For the text-containing cell, return its midpoint in (x, y) coordinate format. 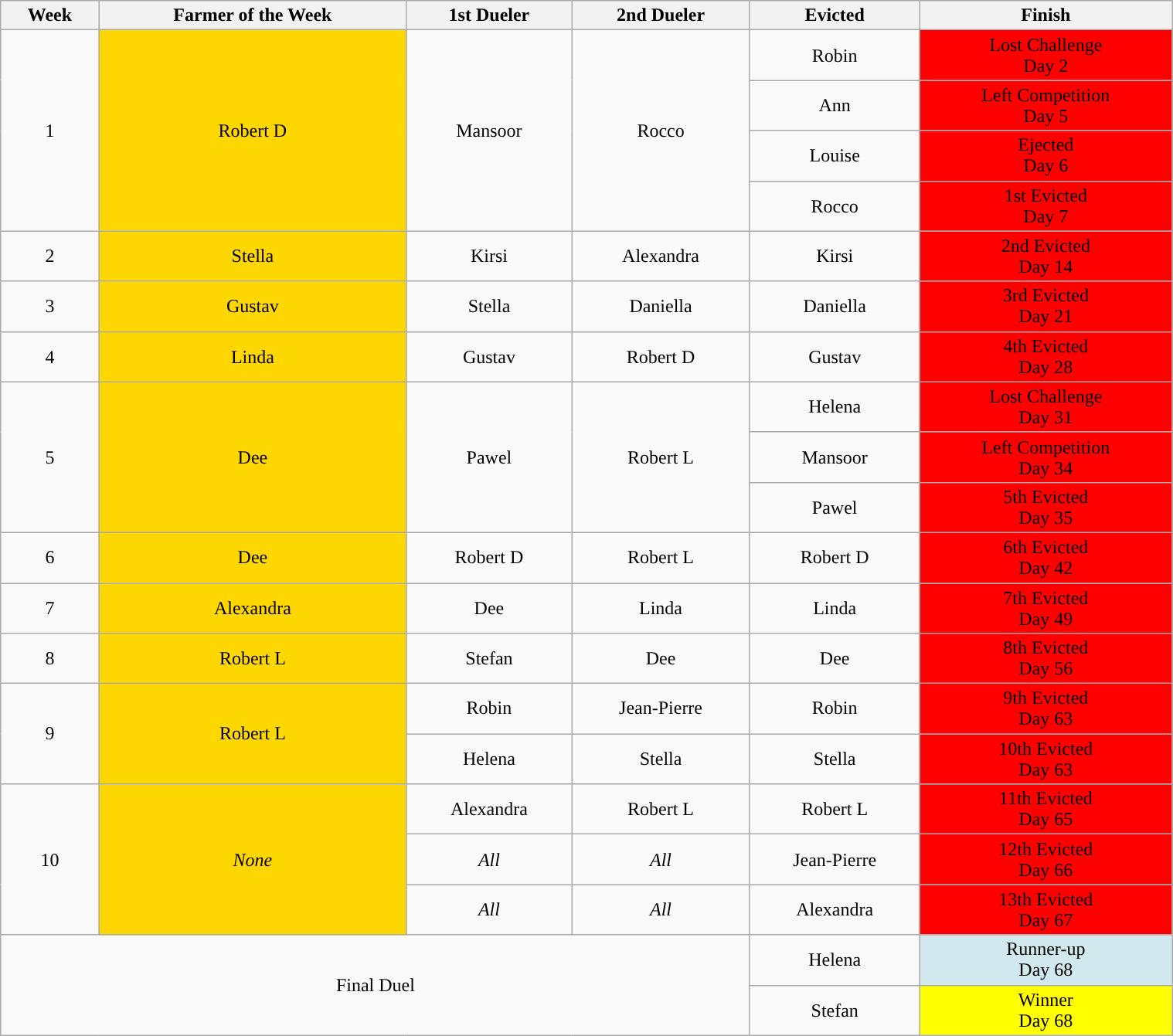
Week (49, 15)
13th EvictedDay 67 (1046, 910)
Finish (1046, 15)
2nd EvictedDay 14 (1046, 256)
Farmer of the Week (253, 15)
Louise (835, 156)
9 (49, 734)
2 (49, 256)
7 (49, 607)
4 (49, 357)
Final Duel (376, 985)
10th EvictedDay 63 (1046, 759)
Runner-upDay 68 (1046, 960)
6 (49, 558)
10 (49, 859)
3 (49, 306)
5th EvictedDay 35 (1046, 507)
WinnerDay 68 (1046, 1011)
1 (49, 131)
9th EvictedDay 63 (1046, 709)
Evicted (835, 15)
1st Dueler (488, 15)
8 (49, 658)
11th EvictedDay 65 (1046, 810)
EjectedDay 6 (1046, 156)
12th EvictedDay 66 (1046, 859)
1st EvictedDay 7 (1046, 206)
Lost ChallengeDay 31 (1046, 406)
None (253, 859)
6th EvictedDay 42 (1046, 558)
4th EvictedDay 28 (1046, 357)
3rd EvictedDay 21 (1046, 306)
2nd Dueler (661, 15)
7th EvictedDay 49 (1046, 607)
5 (49, 457)
Left CompetitionDay 34 (1046, 457)
Lost ChallengeDay 2 (1046, 56)
Ann (835, 105)
8th EvictedDay 56 (1046, 658)
Left CompetitionDay 5 (1046, 105)
